Identify which cell holds the provided text, then report its (x, y) central coordinate. 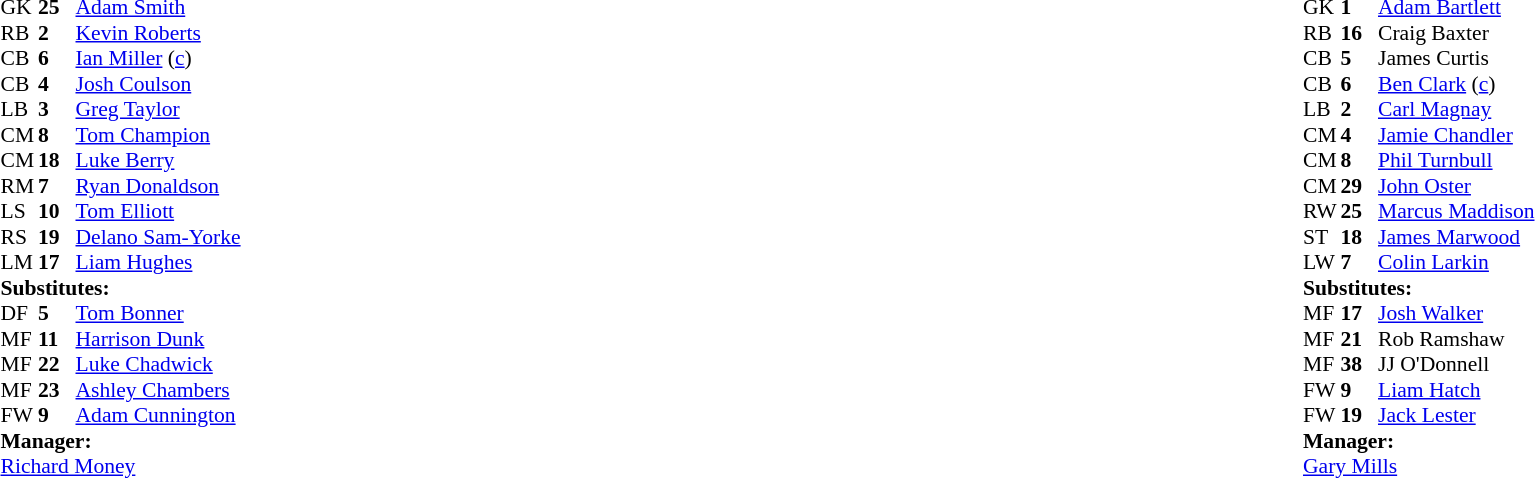
23 (57, 390)
JJ O'Donnell (1456, 365)
Josh Walker (1456, 313)
Phil Turnbull (1456, 161)
22 (57, 365)
Carl Magnay (1456, 109)
Jamie Chandler (1456, 135)
16 (1359, 33)
Luke Berry (158, 161)
Tom Elliott (158, 211)
25 (1359, 211)
Ian Miller (c) (158, 59)
38 (1359, 365)
3 (57, 109)
RS (19, 237)
Craig Baxter (1456, 33)
10 (57, 211)
DF (19, 313)
21 (1359, 339)
Colin Larkin (1456, 263)
Tom Bonner (158, 313)
Ryan Donaldson (158, 186)
Harrison Dunk (158, 339)
Liam Hughes (158, 263)
Rob Ramshaw (1456, 339)
11 (57, 339)
Adam Cunnington (158, 415)
Ashley Chambers (158, 390)
Jack Lester (1456, 415)
Luke Chadwick (158, 365)
Marcus Maddison (1456, 211)
Tom Champion (158, 135)
29 (1359, 186)
Delano Sam-Yorke (158, 237)
Greg Taylor (158, 109)
RM (19, 186)
John Oster (1456, 186)
RW (1322, 211)
James Curtis (1456, 59)
LS (19, 211)
ST (1322, 237)
LM (19, 263)
James Marwood (1456, 237)
Josh Coulson (158, 84)
Kevin Roberts (158, 33)
Ben Clark (c) (1456, 84)
Liam Hatch (1456, 390)
LW (1322, 263)
